Output the (X, Y) coordinate of the center of the cell containing the given text.  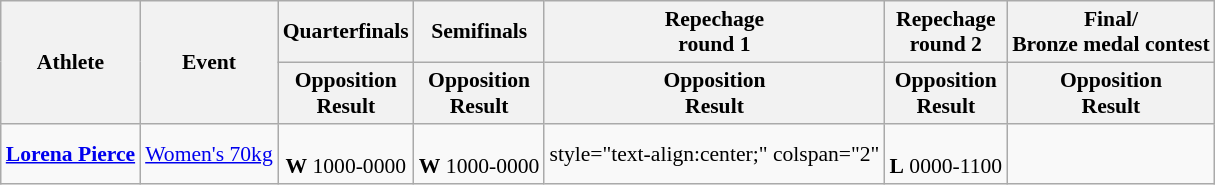
Semifinals (480, 32)
L 0000-1100 (946, 154)
Repechage round 1 (714, 32)
Athlete (70, 62)
style="text-align:center;" colspan="2" (714, 154)
Quarterfinals (346, 32)
Event (209, 62)
Repechage round 2 (946, 32)
Lorena Pierce (70, 154)
Women's 70kg (209, 154)
Final/Bronze medal contest (1111, 32)
